Provide the (X, Y) coordinate of the cell's center where the given text is located.  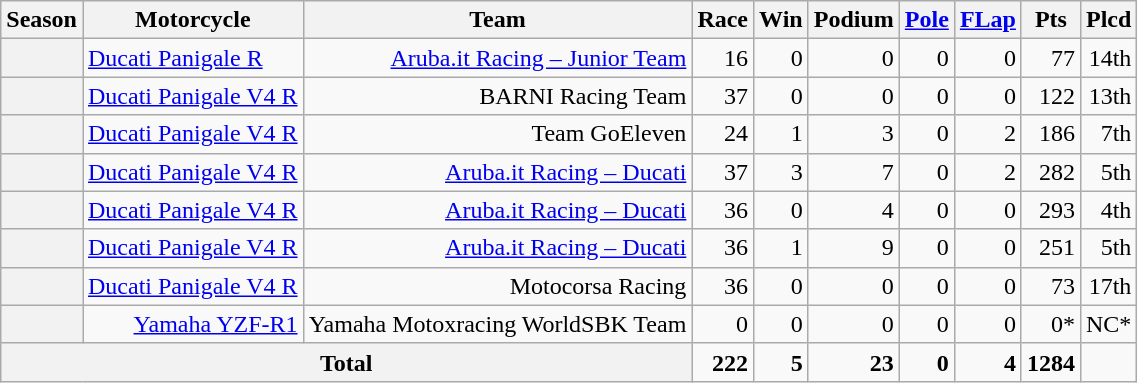
7th (1108, 134)
Season (42, 20)
BARNI Racing Team (498, 96)
77 (1050, 58)
Team GoEleven (498, 134)
0* (1050, 324)
Motorcycle (192, 20)
293 (1050, 210)
Podium (854, 20)
Yamaha YZF-R1 (192, 324)
186 (1050, 134)
Race (723, 20)
Ducati Panigale R (192, 58)
251 (1050, 248)
17th (1108, 286)
282 (1050, 172)
Pts (1050, 20)
23 (854, 362)
222 (723, 362)
Win (782, 20)
Aruba.it Racing – Junior Team (498, 58)
24 (723, 134)
Plcd (1108, 20)
7 (854, 172)
Total (346, 362)
1284 (1050, 362)
13th (1108, 96)
FLap (988, 20)
Motocorsa Racing (498, 286)
NC* (1108, 324)
Yamaha Motoxracing WorldSBK Team (498, 324)
5 (782, 362)
122 (1050, 96)
Team (498, 20)
Pole (926, 20)
73 (1050, 286)
4th (1108, 210)
9 (854, 248)
16 (723, 58)
14th (1108, 58)
